From the cell containing the given text, extract its center point as (X, Y) coordinate. 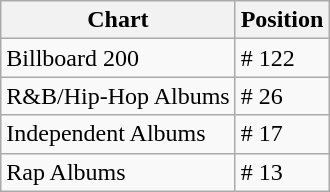
Independent Albums (118, 134)
# 122 (282, 58)
Position (282, 20)
Billboard 200 (118, 58)
# 17 (282, 134)
R&B/Hip-Hop Albums (118, 96)
# 26 (282, 96)
# 13 (282, 172)
Chart (118, 20)
Rap Albums (118, 172)
